Return [x, y] of the center of cell containing provided text 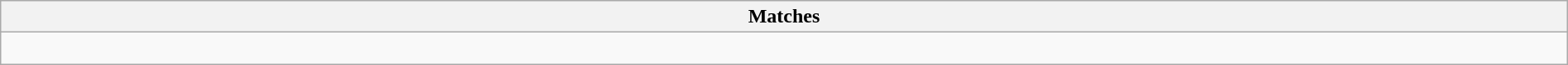
Matches [784, 17]
